Locate the cell with the specified text and output its (x, y) center coordinate. 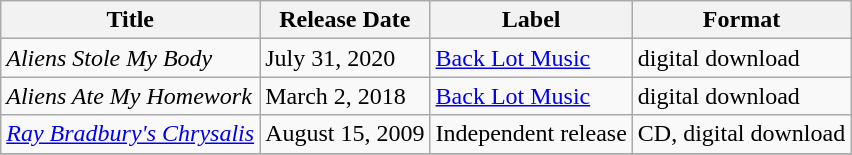
Ray Bradbury's Chrysalis (130, 134)
July 31, 2020 (345, 58)
Aliens Stole My Body (130, 58)
Release Date (345, 20)
Aliens Ate My Homework (130, 96)
Title (130, 20)
CD, digital download (741, 134)
August 15, 2009 (345, 134)
Independent release (531, 134)
Label (531, 20)
March 2, 2018 (345, 96)
Format (741, 20)
